Detect which cell encompasses the target text, then output its (x, y) center coordinate. 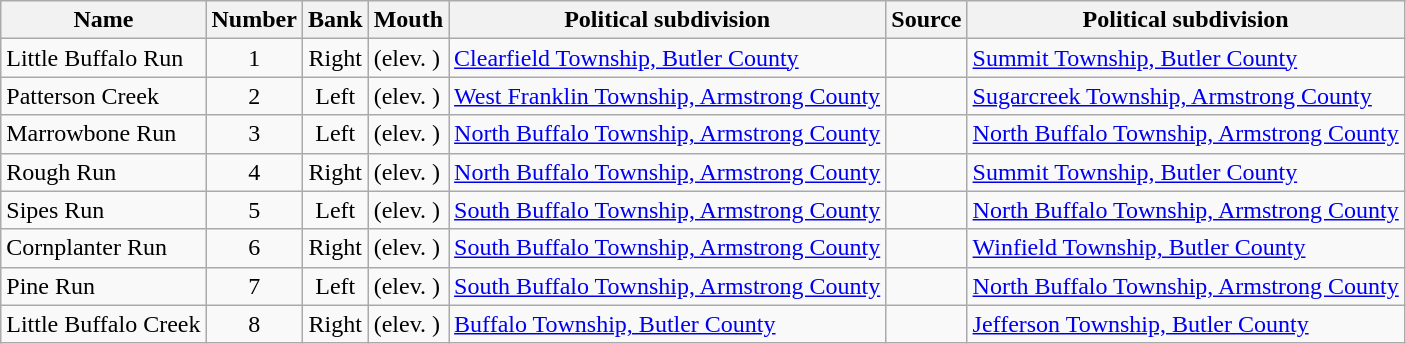
Jefferson Township, Butler County (1186, 324)
Bank (335, 20)
7 (254, 286)
6 (254, 248)
Winfield Township, Butler County (1186, 248)
5 (254, 210)
8 (254, 324)
4 (254, 172)
West Franklin Township, Armstrong County (668, 96)
Mouth (408, 20)
Cornplanter Run (104, 248)
Little Buffalo Run (104, 58)
Number (254, 20)
Clearfield Township, Butler County (668, 58)
Sugarcreek Township, Armstrong County (1186, 96)
Buffalo Township, Butler County (668, 324)
Patterson Creek (104, 96)
Pine Run (104, 286)
3 (254, 134)
Name (104, 20)
Marrowbone Run (104, 134)
1 (254, 58)
2 (254, 96)
Rough Run (104, 172)
Little Buffalo Creek (104, 324)
Source (926, 20)
Sipes Run (104, 210)
